Pinpoint the cell where the given text exists, returning its [x, y] midpoint coordinate. 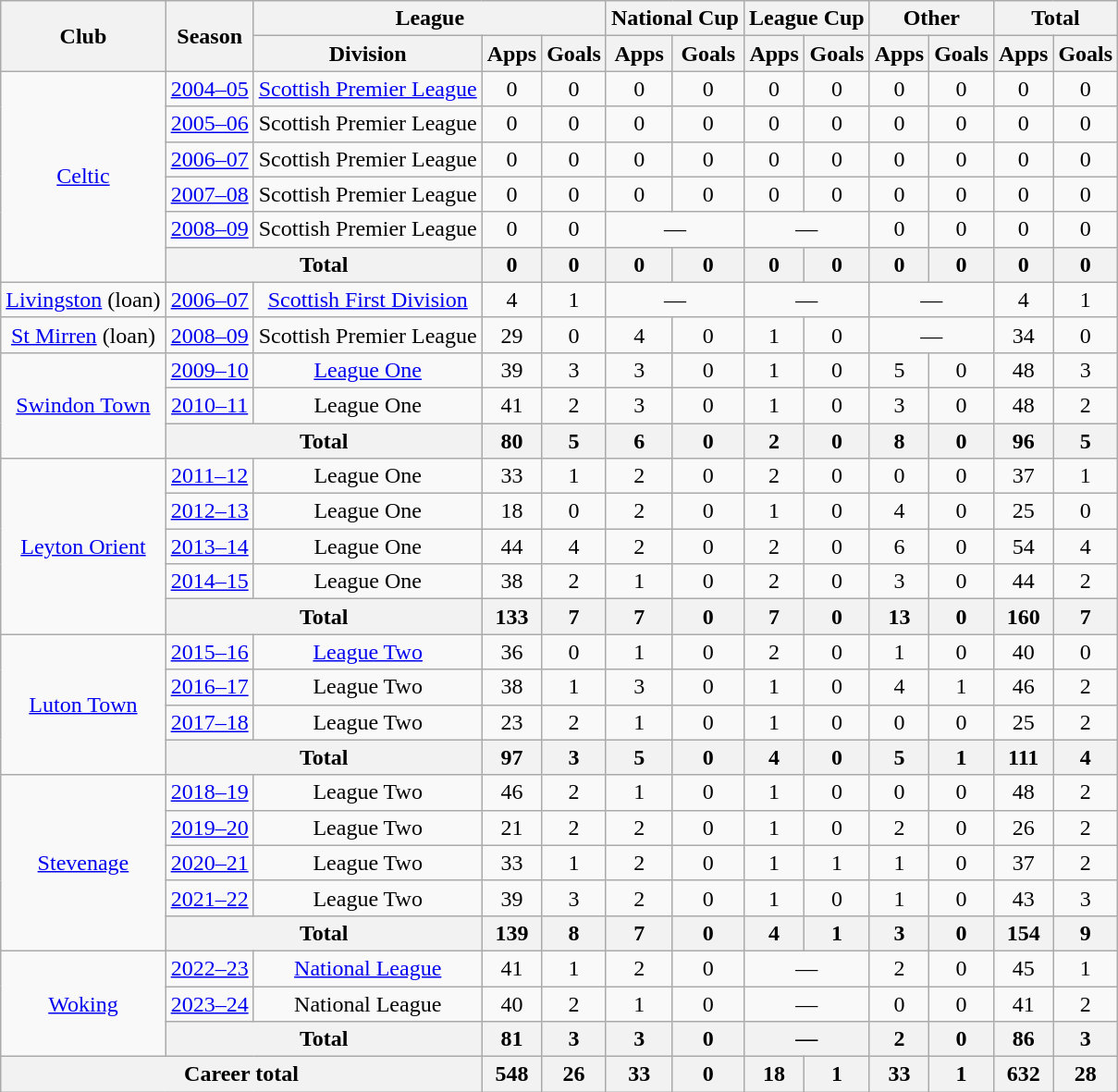
2022–23 [209, 968]
2009–10 [209, 370]
2019–20 [209, 828]
13 [899, 617]
Woking [83, 1003]
Celtic [83, 177]
Swindon Town [83, 405]
2005–06 [209, 124]
League Cup [806, 18]
Leyton Orient [83, 546]
2020–21 [209, 863]
2017–18 [209, 722]
154 [1023, 933]
133 [511, 617]
54 [1023, 546]
2016–17 [209, 687]
43 [1023, 898]
34 [1023, 335]
2013–14 [209, 546]
League [429, 18]
2011–12 [209, 476]
National Cup [675, 18]
2010–11 [209, 405]
Luton Town [83, 705]
2007–08 [209, 194]
Division [368, 54]
548 [511, 1074]
Livingston (loan) [83, 300]
21 [511, 828]
28 [1086, 1074]
80 [511, 441]
29 [511, 335]
81 [511, 1039]
23 [511, 722]
2014–15 [209, 582]
111 [1023, 757]
Career total [241, 1074]
96 [1023, 441]
36 [511, 652]
Stevenage [83, 863]
St Mirren (loan) [83, 335]
632 [1023, 1074]
2004–05 [209, 89]
2018–19 [209, 792]
45 [1023, 968]
86 [1023, 1039]
2012–13 [209, 511]
Scottish First Division [368, 300]
Other [931, 18]
2021–22 [209, 898]
2023–24 [209, 1003]
2015–16 [209, 652]
97 [511, 757]
Season [209, 36]
139 [511, 933]
160 [1023, 617]
9 [1086, 933]
Club [83, 36]
